Return the [X, Y] coordinate for the center point of the cell that contains the specified text.  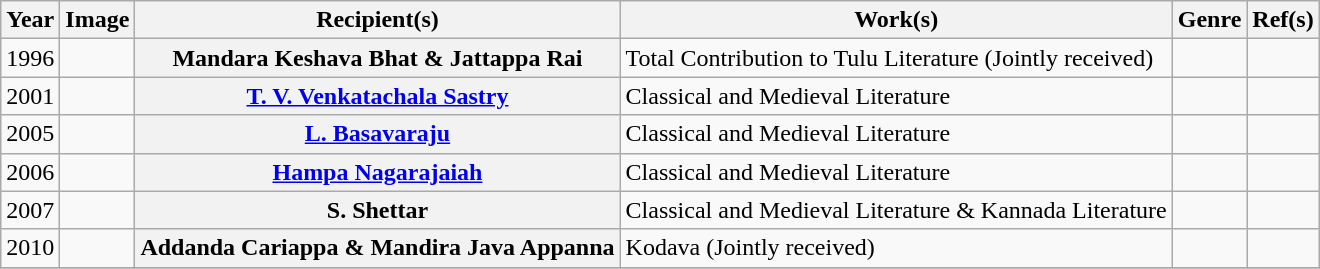
1996 [30, 58]
Classical and Medieval Literature & Kannada Literature [896, 210]
2007 [30, 210]
2006 [30, 172]
Work(s) [896, 20]
Recipient(s) [378, 20]
2005 [30, 134]
Image [98, 20]
2010 [30, 248]
Year [30, 20]
L. Basavaraju [378, 134]
Hampa Nagarajaiah [378, 172]
T. V. Venkatachala Sastry [378, 96]
Genre [1210, 20]
Ref(s) [1283, 20]
Mandara Keshava Bhat & Jattappa Rai [378, 58]
Kodava (Jointly received) [896, 248]
Addanda Cariappa & Mandira Java Appanna [378, 248]
Total Contribution to Tulu Literature (Jointly received) [896, 58]
S. Shettar [378, 210]
2001 [30, 96]
